Find where the given text appears and provide that cell's center as (X, Y) coordinate. 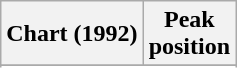
Chart (1992) (72, 34)
Peakposition (189, 34)
